From the cell containing the given text, extract its center point as (x, y) coordinate. 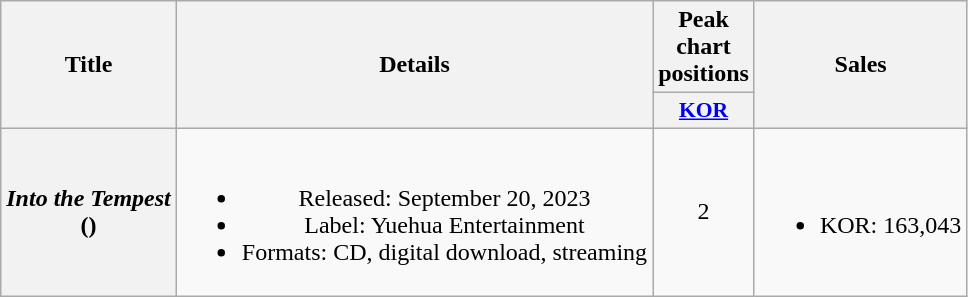
Title (89, 65)
Details (414, 65)
KOR (704, 111)
KOR: 163,043 (860, 212)
Peak chart positions (704, 47)
Sales (860, 65)
Into the Tempest() (89, 212)
2 (704, 212)
Released: September 20, 2023Label: Yuehua EntertainmentFormats: CD, digital download, streaming (414, 212)
